Search for the cell housing the specified text and yield its [X, Y] center coordinate. 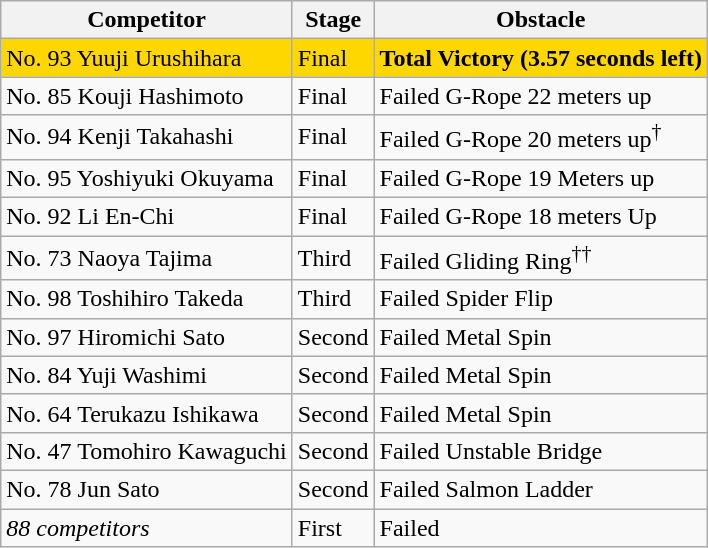
Failed Spider Flip [540, 299]
No. 94 Kenji Takahashi [147, 138]
Stage [333, 20]
No. 93 Yuuji Urushihara [147, 58]
Failed G-Rope 18 meters Up [540, 217]
No. 78 Jun Sato [147, 489]
Failed Salmon Ladder [540, 489]
Total Victory (3.57 seconds left) [540, 58]
Failed Unstable Bridge [540, 451]
No. 64 Terukazu Ishikawa [147, 413]
No. 95 Yoshiyuki Okuyama [147, 178]
No. 47 Tomohiro Kawaguchi [147, 451]
No. 97 Hiromichi Sato [147, 337]
Failed G-Rope 19 Meters up [540, 178]
Failed Gliding Ring†† [540, 258]
Failed G-Rope 22 meters up [540, 96]
Failed [540, 528]
Obstacle [540, 20]
No. 73 Naoya Tajima [147, 258]
No. 84 Yuji Washimi [147, 375]
Competitor [147, 20]
88 competitors [147, 528]
Failed G-Rope 20 meters up† [540, 138]
No. 98 Toshihiro Takeda [147, 299]
First [333, 528]
No. 92 Li En-Chi [147, 217]
No. 85 Kouji Hashimoto [147, 96]
